Scan for the cell matching the given text and deliver its [X, Y] coordinate at center. 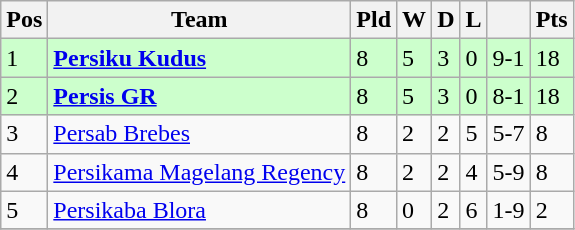
D [446, 20]
9-1 [508, 58]
Persab Brebes [200, 134]
8-1 [508, 96]
1 [24, 58]
L [474, 20]
Pos [24, 20]
Persis GR [200, 96]
5-7 [508, 134]
Pts [552, 20]
Persikaba Blora [200, 210]
5-9 [508, 172]
1-9 [508, 210]
W [414, 20]
6 [474, 210]
Team [200, 20]
Persikama Magelang Regency [200, 172]
Pld [374, 20]
Persiku Kudus [200, 58]
